From the cell containing the given text, extract its center point as (X, Y) coordinate. 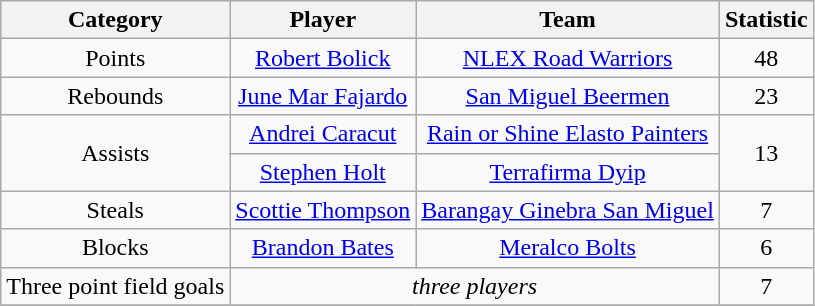
Three point field goals (116, 286)
Team (568, 20)
Barangay Ginebra San Miguel (568, 210)
Brandon Bates (323, 248)
Rain or Shine Elasto Painters (568, 134)
Stephen Holt (323, 172)
Statistic (766, 20)
48 (766, 58)
San Miguel Beermen (568, 96)
Rebounds (116, 96)
June Mar Fajardo (323, 96)
Blocks (116, 248)
Scottie Thompson (323, 210)
Points (116, 58)
Category (116, 20)
Assists (116, 153)
23 (766, 96)
Terrafirma Dyip (568, 172)
Player (323, 20)
Andrei Caracut (323, 134)
NLEX Road Warriors (568, 58)
Meralco Bolts (568, 248)
6 (766, 248)
Robert Bolick (323, 58)
13 (766, 153)
Steals (116, 210)
three players (475, 286)
